From the cell containing the given text, extract its center point as (x, y) coordinate. 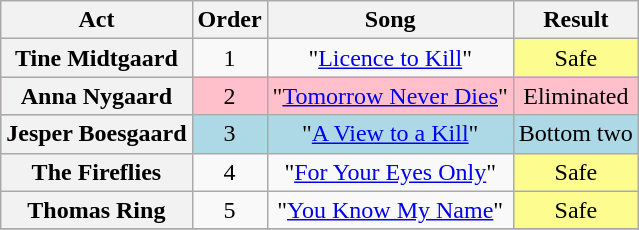
5 (230, 210)
Anna Nygaard (96, 96)
The Fireflies (96, 172)
Thomas Ring (96, 210)
1 (230, 58)
Result (576, 20)
"Tomorrow Never Dies" (390, 96)
4 (230, 172)
2 (230, 96)
Act (96, 20)
Song (390, 20)
Eliminated (576, 96)
"You Know My Name" (390, 210)
"Licence to Kill" (390, 58)
3 (230, 134)
Bottom two (576, 134)
"For Your Eyes Only" (390, 172)
Jesper Boesgaard (96, 134)
"A View to a Kill" (390, 134)
Tine Midtgaard (96, 58)
Order (230, 20)
